Determine the (X, Y) coordinate at the center of the cell enclosing the given text.  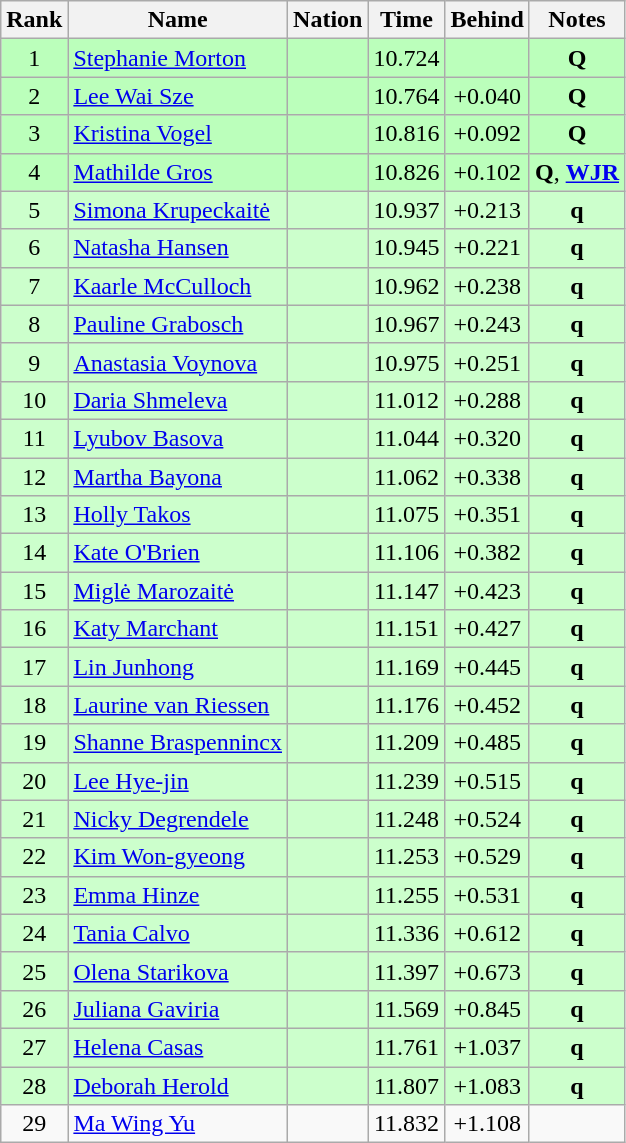
+1.108 (487, 1124)
Notes (576, 20)
11.807 (406, 1085)
11.106 (406, 553)
Kaarle McCulloch (178, 286)
Kim Won-gyeong (178, 857)
11.062 (406, 477)
+0.221 (487, 248)
+0.445 (487, 667)
+0.524 (487, 819)
+0.238 (487, 286)
+0.040 (487, 96)
Rank (34, 20)
7 (34, 286)
Holly Takos (178, 515)
19 (34, 743)
Ma Wing Yu (178, 1124)
11.044 (406, 438)
+0.288 (487, 400)
21 (34, 819)
15 (34, 591)
+0.515 (487, 781)
Helena Casas (178, 1047)
Time (406, 20)
8 (34, 324)
10 (34, 400)
11.209 (406, 743)
25 (34, 971)
10.826 (406, 172)
11.151 (406, 629)
+0.092 (487, 134)
+0.213 (487, 210)
Lyubov Basova (178, 438)
Juliana Gaviria (178, 1009)
11.336 (406, 933)
+0.612 (487, 933)
10.764 (406, 96)
Lin Junhong (178, 667)
Nicky Degrendele (178, 819)
10.724 (406, 58)
Kate O'Brien (178, 553)
20 (34, 781)
10.945 (406, 248)
Emma Hinze (178, 895)
Name (178, 20)
+0.531 (487, 895)
16 (34, 629)
Natasha Hansen (178, 248)
Anastasia Voynova (178, 362)
6 (34, 248)
Stephanie Morton (178, 58)
10.937 (406, 210)
Behind (487, 20)
11.012 (406, 400)
12 (34, 477)
+0.320 (487, 438)
11.397 (406, 971)
17 (34, 667)
9 (34, 362)
+0.529 (487, 857)
11.832 (406, 1124)
+0.351 (487, 515)
11.147 (406, 591)
18 (34, 705)
+0.102 (487, 172)
+0.243 (487, 324)
27 (34, 1047)
3 (34, 134)
+0.423 (487, 591)
Lee Wai Sze (178, 96)
Miglė Marozaitė (178, 591)
+0.452 (487, 705)
10.962 (406, 286)
+1.037 (487, 1047)
11.169 (406, 667)
Martha Bayona (178, 477)
10.967 (406, 324)
2 (34, 96)
11.248 (406, 819)
1 (34, 58)
11 (34, 438)
Q, WJR (576, 172)
4 (34, 172)
Daria Shmeleva (178, 400)
11.075 (406, 515)
11.253 (406, 857)
Tania Calvo (178, 933)
Pauline Grabosch (178, 324)
Lee Hye-jin (178, 781)
+0.427 (487, 629)
+0.485 (487, 743)
10.975 (406, 362)
28 (34, 1085)
Laurine van Riessen (178, 705)
13 (34, 515)
11.255 (406, 895)
Mathilde Gros (178, 172)
+0.845 (487, 1009)
Olena Starikova (178, 971)
Kristina Vogel (178, 134)
+0.338 (487, 477)
24 (34, 933)
+0.251 (487, 362)
14 (34, 553)
29 (34, 1124)
23 (34, 895)
+1.083 (487, 1085)
26 (34, 1009)
11.761 (406, 1047)
+0.673 (487, 971)
Katy Marchant (178, 629)
Deborah Herold (178, 1085)
10.816 (406, 134)
11.176 (406, 705)
22 (34, 857)
Nation (328, 20)
Simona Krupeckaitė (178, 210)
11.569 (406, 1009)
5 (34, 210)
11.239 (406, 781)
+0.382 (487, 553)
Shanne Braspennincx (178, 743)
